Return the (x, y) coordinate for the center point of the cell that contains the specified text.  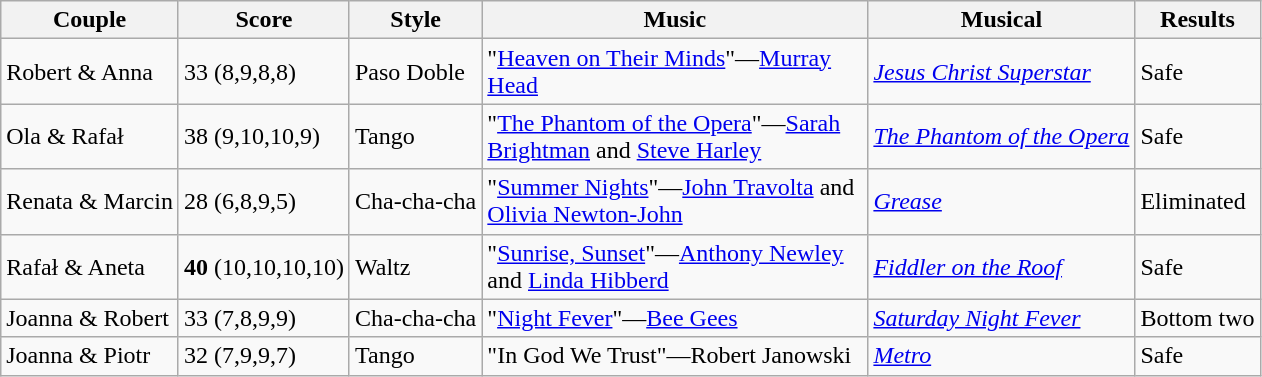
Score (264, 20)
The Phantom of the Opera (1002, 136)
Rafał & Aneta (90, 266)
Results (1198, 20)
"The Phantom of the Opera"—Sarah Brightman and Steve Harley (675, 136)
Bottom two (1198, 318)
Music (675, 20)
Eliminated (1198, 202)
"Night Fever"—Bee Gees (675, 318)
33 (7,8,9,9) (264, 318)
33 (8,9,8,8) (264, 72)
Paso Doble (415, 72)
"Sunrise, Sunset"—Anthony Newley and Linda Hibberd (675, 266)
Musical (1002, 20)
Ola & Rafał (90, 136)
Metro (1002, 356)
Saturday Night Fever (1002, 318)
38 (9,10,10,9) (264, 136)
Robert & Anna (90, 72)
40 (10,10,10,10) (264, 266)
"Heaven on Their Minds"—Murray Head (675, 72)
Joanna & Piotr (90, 356)
Renata & Marcin (90, 202)
32 (7,9,9,7) (264, 356)
28 (6,8,9,5) (264, 202)
Fiddler on the Roof (1002, 266)
Grease (1002, 202)
"In God We Trust"—Robert Janowski (675, 356)
Joanna & Robert (90, 318)
Jesus Christ Superstar (1002, 72)
Waltz (415, 266)
Style (415, 20)
Couple (90, 20)
"Summer Nights"—John Travolta and Olivia Newton-John (675, 202)
